Find where the given text appears and provide that cell's center as [x, y] coordinate. 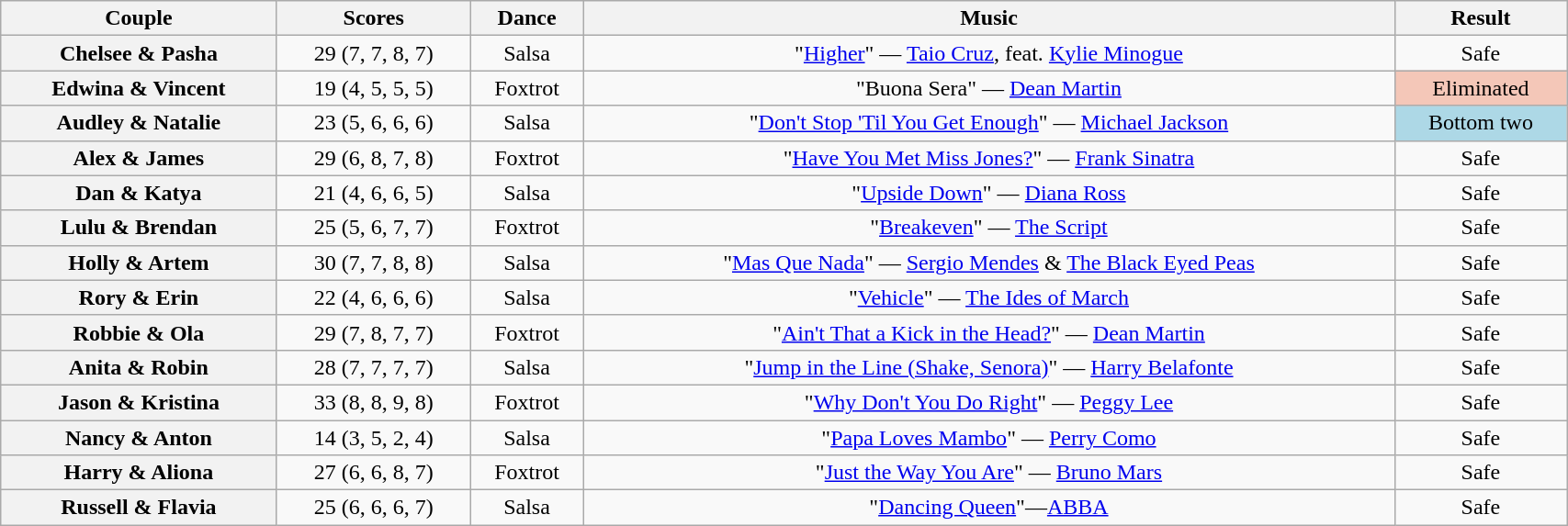
Holly & Artem [139, 263]
19 (4, 5, 5, 5) [373, 88]
"Upside Down" — Diana Ross [988, 193]
"Higher" — Taio Cruz, feat. Kylie Minogue [988, 53]
"Breakeven" — The Script [988, 228]
"Ain't That a Kick in the Head?" — Dean Martin [988, 332]
"Don't Stop 'Til You Get Enough" — Michael Jackson [988, 123]
21 (4, 6, 6, 5) [373, 193]
"Mas Que Nada" — Sergio Mendes & The Black Eyed Peas [988, 263]
"Jump in the Line (Shake, Senora)" — Harry Belafonte [988, 367]
25 (6, 6, 6, 7) [373, 508]
Edwina & Vincent [139, 88]
28 (7, 7, 7, 7) [373, 367]
30 (7, 7, 8, 8) [373, 263]
29 (7, 7, 8, 7) [373, 53]
Dan & Katya [139, 193]
25 (5, 6, 7, 7) [373, 228]
Chelsee & Pasha [139, 53]
29 (7, 8, 7, 7) [373, 332]
Result [1481, 18]
Scores [373, 18]
"Papa Loves Mambo" — Perry Como [988, 438]
Nancy & Anton [139, 438]
Russell & Flavia [139, 508]
Jason & Kristina [139, 402]
Audley & Natalie [139, 123]
14 (3, 5, 2, 4) [373, 438]
29 (6, 8, 7, 8) [373, 158]
Harry & Aliona [139, 473]
"Buona Sera" — Dean Martin [988, 88]
Dance [526, 18]
23 (5, 6, 6, 6) [373, 123]
Rory & Erin [139, 297]
Music [988, 18]
"Dancing Queen"—ABBA [988, 508]
27 (6, 6, 8, 7) [373, 473]
"Why Don't You Do Right" — Peggy Lee [988, 402]
Robbie & Ola [139, 332]
Anita & Robin [139, 367]
22 (4, 6, 6, 6) [373, 297]
Alex & James [139, 158]
"Have You Met Miss Jones?" — Frank Sinatra [988, 158]
"Just the Way You Are" — Bruno Mars [988, 473]
Couple [139, 18]
"Vehicle" — The Ides of March [988, 297]
Eliminated [1481, 88]
33 (8, 8, 9, 8) [373, 402]
Lulu & Brendan [139, 228]
Bottom two [1481, 123]
